Capture the cell that displays the provided text and extract its (X, Y) central coordinate. 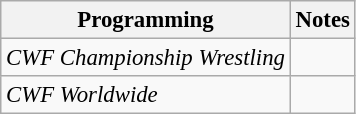
CWF Championship Wrestling (146, 58)
CWF Worldwide (146, 95)
Notes (322, 20)
Programming (146, 20)
